Return [x, y] of the center of cell containing provided text 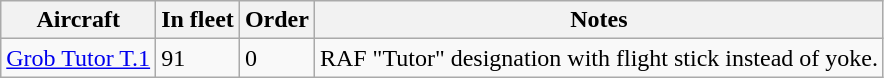
Grob Tutor T.1 [78, 58]
In fleet [198, 20]
Aircraft [78, 20]
91 [198, 58]
0 [276, 58]
RAF "Tutor" designation with flight stick instead of yoke. [598, 58]
Order [276, 20]
Notes [598, 20]
